Identify which cell holds the provided text, then report its [x, y] central coordinate. 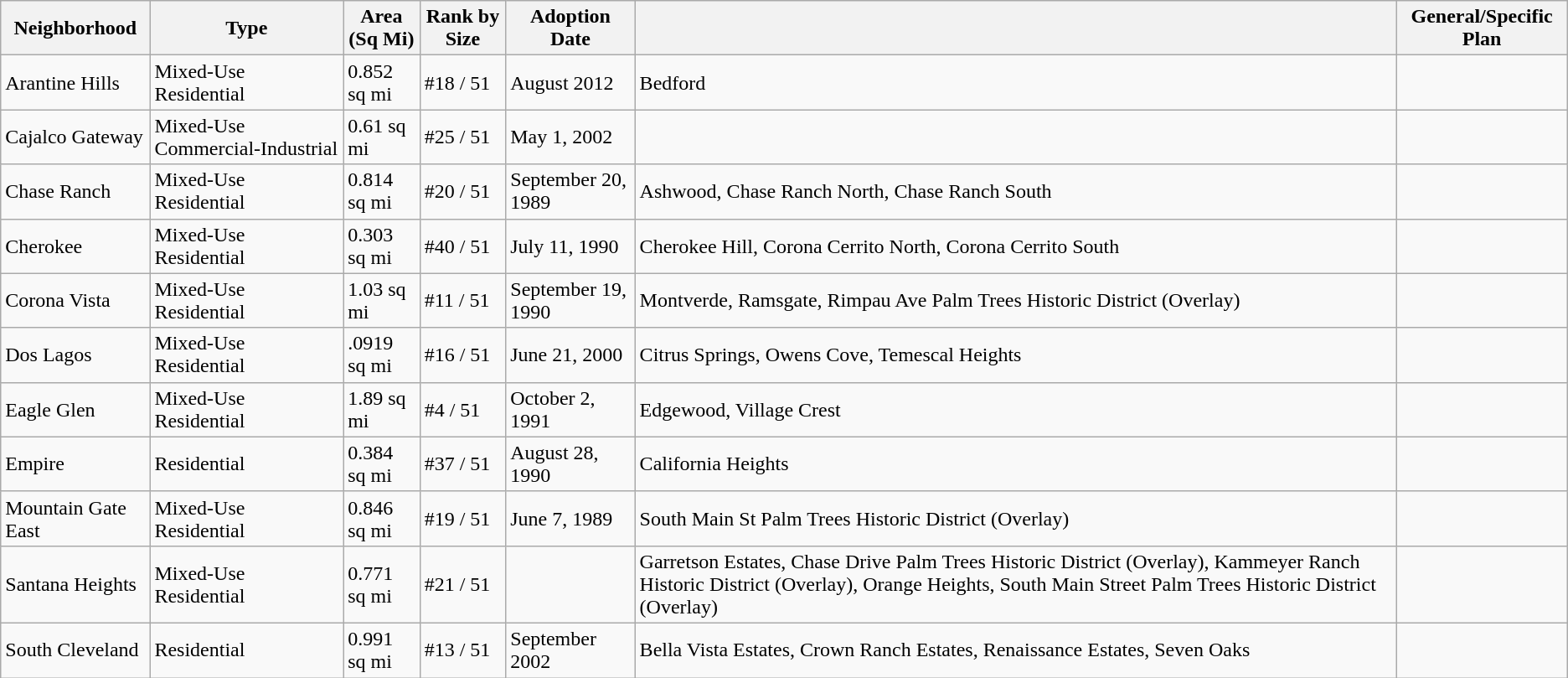
Chase Ranch [75, 191]
General/Specific Plan [1482, 28]
October 2, 1991 [570, 409]
0.384 sq mi [382, 464]
Montverde, Ramsgate, Rimpau Ave Palm Trees Historic District (Overlay) [1015, 300]
September 20, 1989 [570, 191]
Arantine Hills [75, 82]
Rank by Size [462, 28]
0.846 sq mi [382, 518]
Adoption Date [570, 28]
Cherokee [75, 246]
September 2002 [570, 650]
Edgewood, Village Crest [1015, 409]
Cajalco Gateway [75, 137]
Eagle Glen [75, 409]
1.89 sq mi [382, 409]
June 21, 2000 [570, 355]
California Heights [1015, 464]
#37 / 51 [462, 464]
#19 / 51 [462, 518]
Empire [75, 464]
0.303 sq mi [382, 246]
#13 / 51 [462, 650]
Area(Sq Mi) [382, 28]
Corona Vista [75, 300]
0.814 sq mi [382, 191]
#40 / 51 [462, 246]
#25 / 51 [462, 137]
.0919 sq mi [382, 355]
0.991 sq mi [382, 650]
August 28, 1990 [570, 464]
Mixed-Use Commercial-Industrial [246, 137]
August 2012 [570, 82]
September 19, 1990 [570, 300]
May 1, 2002 [570, 137]
#21 / 51 [462, 584]
0.771 sq mi [382, 584]
1.03 sq mi [382, 300]
South Cleveland [75, 650]
Ashwood, Chase Ranch North, Chase Ranch South [1015, 191]
#20 / 51 [462, 191]
July 11, 1990 [570, 246]
Bedford [1015, 82]
#4 / 51 [462, 409]
Type [246, 28]
Cherokee Hill, Corona Cerrito North, Corona Cerrito South [1015, 246]
#11 / 51 [462, 300]
Santana Heights [75, 584]
0.852 sq mi [382, 82]
#18 / 51 [462, 82]
Mountain Gate East [75, 518]
June 7, 1989 [570, 518]
South Main St Palm Trees Historic District (Overlay) [1015, 518]
0.61 sq mi [382, 137]
Neighborhood [75, 28]
Bella Vista Estates, Crown Ranch Estates, Renaissance Estates, Seven Oaks [1015, 650]
Dos Lagos [75, 355]
Citrus Springs, Owens Cove, Temescal Heights [1015, 355]
#16 / 51 [462, 355]
